Pinpoint the cell where the given text exists, returning its [x, y] midpoint coordinate. 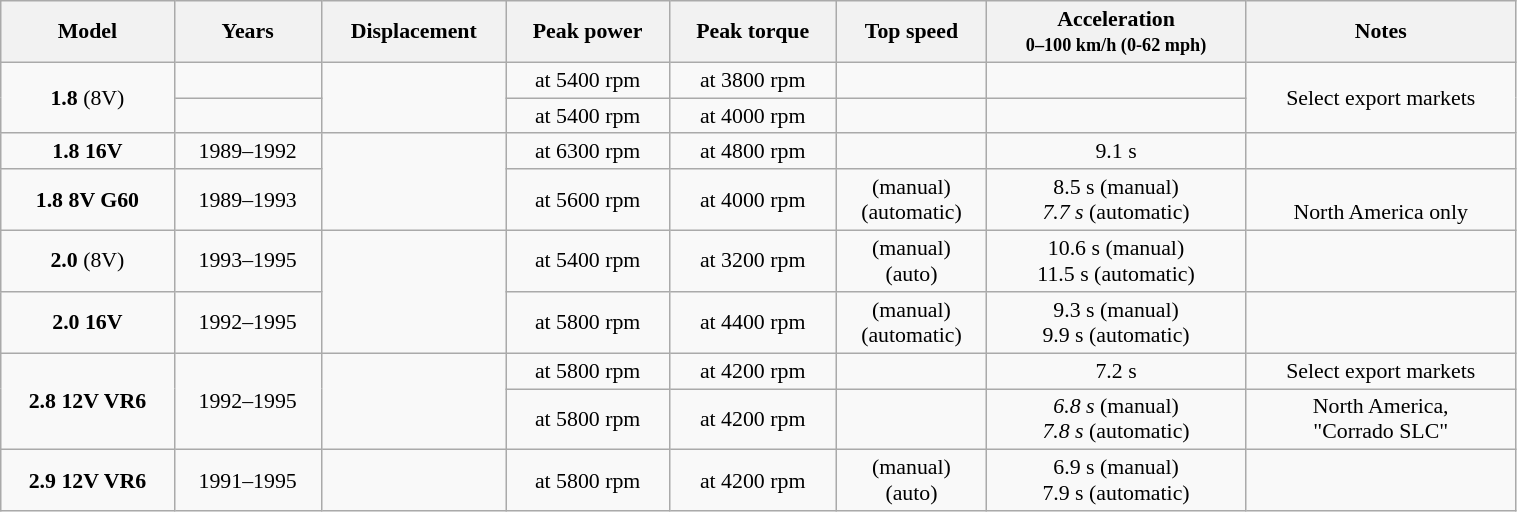
6.8 s (manual) 7.8 s (automatic) [1116, 418]
2.8 12V VR6 [88, 400]
North America,"Corrado SLC" [1380, 418]
at 6300 rpm [588, 151]
10.6 s (manual)11.5 s (automatic) [1116, 260]
1.8 8V G60 [88, 200]
1.8 (8V) [88, 98]
2.0 16V [88, 322]
at 5600 rpm [588, 200]
at 3200 rpm [752, 260]
2.9 12V VR6 [88, 480]
1.8 16V [88, 151]
1989–1993 [248, 200]
Acceleration0–100 km/h (0-62 mph) [1116, 30]
Peak torque [752, 30]
at 3800 rpm [752, 80]
1989–1992 [248, 151]
Displacement [414, 30]
North America only [1380, 200]
Top speed [911, 30]
at 4400 rpm [752, 322]
Notes [1380, 30]
Model [88, 30]
at 4800 rpm [752, 151]
Peak power [588, 30]
8.5 s (manual)7.7 s (automatic) [1116, 200]
Years [248, 30]
9.1 s [1116, 151]
1991–1995 [248, 480]
6.9 s (manual)7.9 s (automatic) [1116, 480]
1993–1995 [248, 260]
2.0 (8V) [88, 260]
7.2 s [1116, 370]
9.3 s (manual)9.9 s (automatic) [1116, 322]
